Provide the [x, y] coordinate of the cell's center where the given text is located.  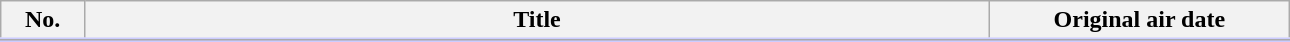
No. [42, 21]
Title [537, 21]
Original air date [1140, 21]
